Pinpoint the cell where the given text exists, returning its (x, y) midpoint coordinate. 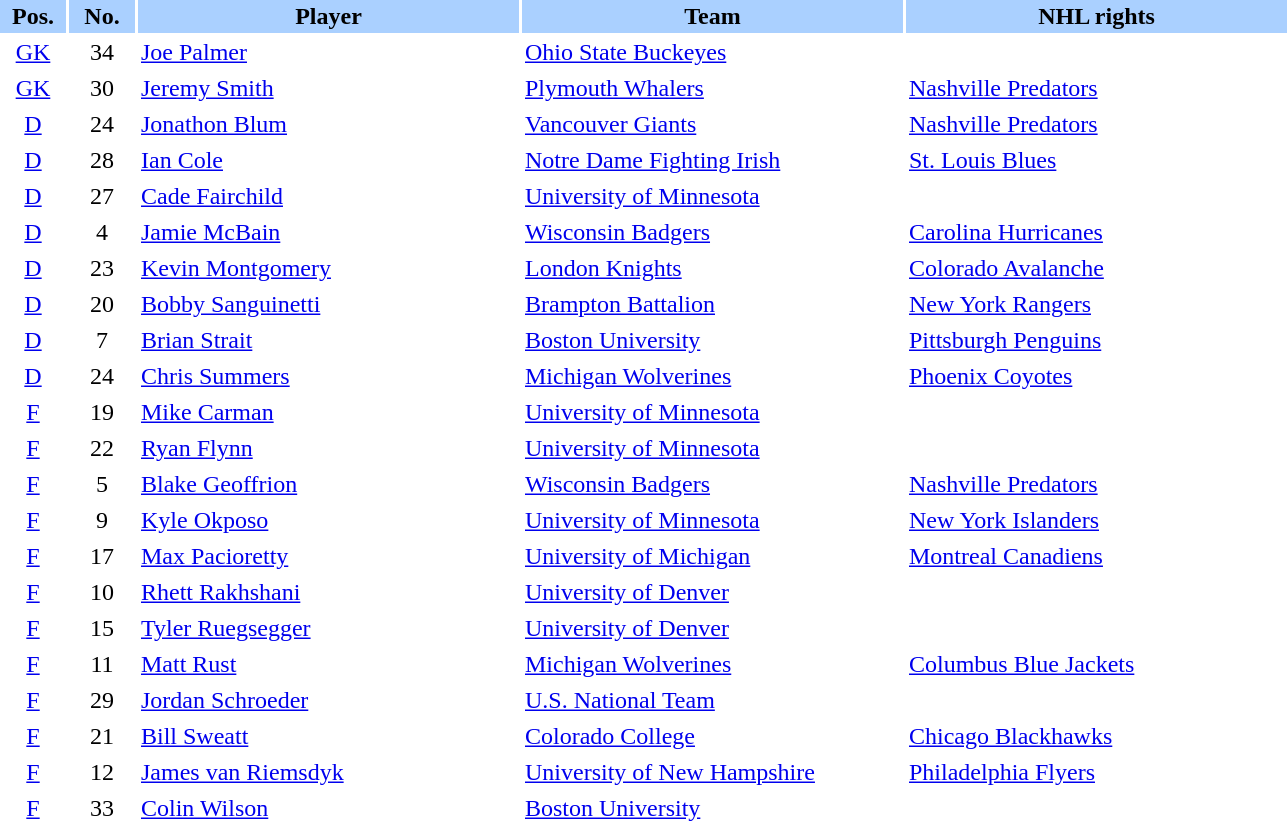
Ohio State Buckeyes (712, 52)
St. Louis Blues (1096, 160)
Columbus Blue Jackets (1096, 664)
Bill Sweatt (328, 736)
Cade Fairchild (328, 196)
11 (102, 664)
New York Rangers (1096, 304)
NHL rights (1096, 16)
Vancouver Giants (712, 124)
9 (102, 520)
Colorado College (712, 736)
22 (102, 448)
New York Islanders (1096, 520)
Carolina Hurricanes (1096, 232)
Jordan Schroeder (328, 700)
Philadelphia Flyers (1096, 772)
4 (102, 232)
Chris Summers (328, 376)
Plymouth Whalers (712, 88)
29 (102, 700)
Joe Palmer (328, 52)
Brian Strait (328, 340)
James van Riemsdyk (328, 772)
Boston University (712, 340)
23 (102, 268)
Pos. (33, 16)
Ryan Flynn (328, 448)
12 (102, 772)
University of Michigan (712, 556)
Kyle Okposo (328, 520)
17 (102, 556)
Jeremy Smith (328, 88)
21 (102, 736)
15 (102, 628)
Mike Carman (328, 412)
Notre Dame Fighting Irish (712, 160)
34 (102, 52)
5 (102, 484)
Colorado Avalanche (1096, 268)
7 (102, 340)
28 (102, 160)
Phoenix Coyotes (1096, 376)
Ian Cole (328, 160)
Jamie McBain (328, 232)
U.S. National Team (712, 700)
10 (102, 592)
Blake Geoffrion (328, 484)
27 (102, 196)
Jonathon Blum (328, 124)
Kevin Montgomery (328, 268)
Brampton Battalion (712, 304)
Pittsburgh Penguins (1096, 340)
London Knights (712, 268)
20 (102, 304)
University of New Hampshire (712, 772)
Montreal Canadiens (1096, 556)
No. (102, 16)
Matt Rust (328, 664)
Tyler Ruegsegger (328, 628)
Chicago Blackhawks (1096, 736)
Max Pacioretty (328, 556)
30 (102, 88)
Team (712, 16)
Player (328, 16)
19 (102, 412)
Bobby Sanguinetti (328, 304)
Rhett Rakhshani (328, 592)
